Find where the given text appears and provide that cell's center as [X, Y] coordinate. 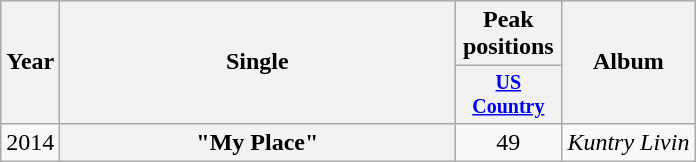
US Country [508, 94]
Year [30, 62]
Album [628, 62]
"My Place" [258, 142]
Kuntry Livin [628, 142]
Single [258, 62]
Peak positions [508, 34]
49 [508, 142]
2014 [30, 142]
